Search for the cell housing the specified text and yield its (x, y) center coordinate. 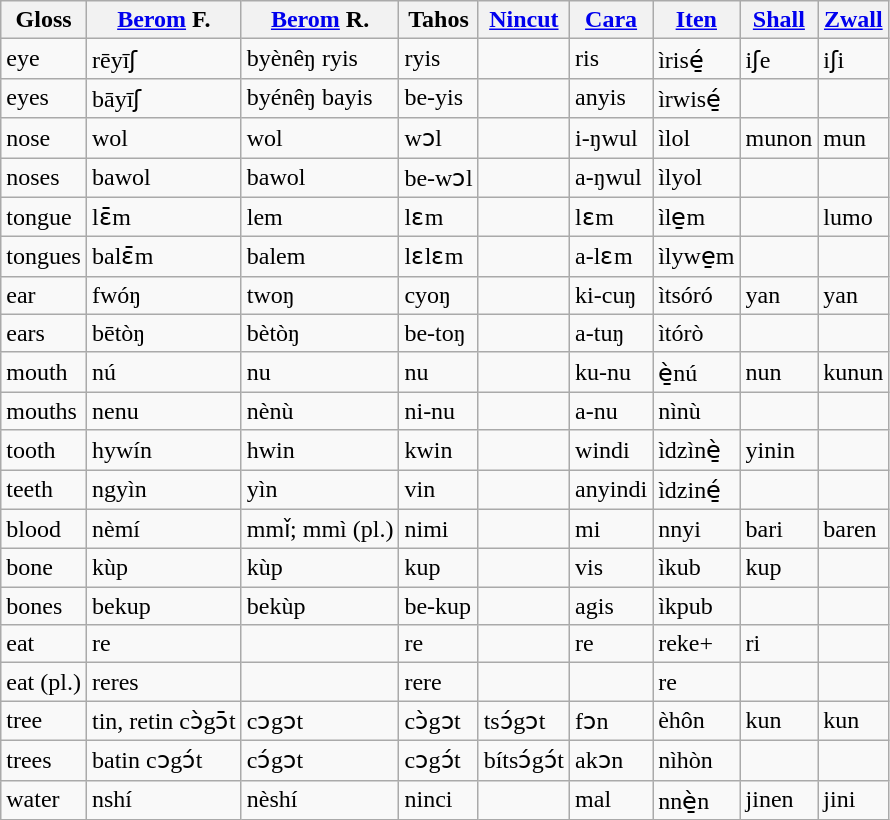
teeth (44, 490)
vin (438, 490)
kwin (438, 450)
wɔl (438, 138)
Shall (779, 20)
fɔn (612, 721)
ninci (438, 800)
lem (320, 217)
a-tuŋ (612, 333)
batin cɔgɔ́t (164, 760)
mmǐ; mmì (pl.) (320, 529)
i-ŋwul (612, 138)
kunun (854, 372)
be-yis (438, 98)
ìrwisé̱ (696, 98)
a-lɛm (612, 257)
tongue (44, 217)
byènêŋ ryis (320, 59)
eat (44, 644)
lumo (854, 217)
ìdzìnè̱ (696, 450)
ìtórò (696, 333)
anyindi (612, 490)
Berom F. (164, 20)
cyoŋ (438, 295)
be-wɔl (438, 178)
nose (44, 138)
bekup (164, 606)
trees (44, 760)
Iten (696, 20)
eyes (44, 98)
yinin (779, 450)
agis (612, 606)
ìkpub (696, 606)
Berom R. (320, 20)
bari (779, 529)
bones (44, 606)
be-kup (438, 606)
nimi (438, 529)
noses (44, 178)
baren (854, 529)
ìdziné̱ (696, 490)
ngyìn (164, 490)
akɔn (612, 760)
nshí (164, 800)
tooth (44, 450)
iʃe (779, 59)
nìhòn (696, 760)
bètòŋ (320, 333)
reres (164, 682)
nú (164, 372)
tongues (44, 257)
be-toŋ (438, 333)
fwóŋ (164, 295)
cɔgɔ́t (438, 760)
ki-cuŋ (612, 295)
iʃi (854, 59)
a-ŋwul (612, 178)
ryis (438, 59)
ear (44, 295)
è̱nú (696, 372)
mouth (44, 372)
ìlyol (696, 178)
nèmí (164, 529)
ìlol (696, 138)
Cara (612, 20)
ni-nu (438, 411)
cɔgɔt (320, 721)
twoŋ (320, 295)
ìkub (696, 568)
hwin (320, 450)
balem (320, 257)
munon (779, 138)
tsɔ́gɔt (524, 721)
nun (779, 372)
nnyi (696, 529)
nenu (164, 411)
nèshí (320, 800)
water (44, 800)
Gloss (44, 20)
bítsɔ́gɔ́t (524, 760)
eat (pl.) (44, 682)
hywín (164, 450)
ìle̱m (696, 217)
mouths (44, 411)
jinen (779, 800)
ìrisé̱ (696, 59)
lɛ̄m (164, 217)
Nincut (524, 20)
lɛlɛm (438, 257)
bētòŋ (164, 333)
èhôn (696, 721)
ri (779, 644)
blood (44, 529)
mun (854, 138)
tin, retin cɔ̀gɔ̄t (164, 721)
rere (438, 682)
byénêŋ bayis (320, 98)
Zwall (854, 20)
ìlywe̱m (696, 257)
ears (44, 333)
ris (612, 59)
bone (44, 568)
windi (612, 450)
cɔ̀gɔt (438, 721)
nènù (320, 411)
jini (854, 800)
a-nu (612, 411)
Tahos (438, 20)
nìnù (696, 411)
mi (612, 529)
ku-nu (612, 372)
rēyīʃ (164, 59)
ìtsóró (696, 295)
balɛ̄m (164, 257)
nnè̱n (696, 800)
yìn (320, 490)
bāyīʃ (164, 98)
anyis (612, 98)
cɔ́gɔt (320, 760)
eye (44, 59)
mal (612, 800)
vis (612, 568)
bekùp (320, 606)
reke+ (696, 644)
tree (44, 721)
